Detect which cell encompasses the target text, then output its (x, y) center coordinate. 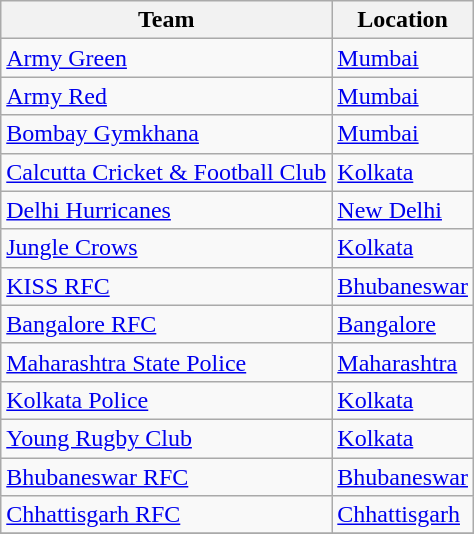
Maharashtra (403, 362)
Chhattisgarh RFC (166, 515)
Kolkata Police (166, 400)
Army Red (166, 96)
Jungle Crows (166, 248)
Calcutta Cricket & Football Club (166, 172)
New Delhi (403, 210)
Bangalore (403, 324)
Young Rugby Club (166, 438)
Bombay Gymkhana (166, 134)
Bangalore RFC (166, 324)
Maharashtra State Police (166, 362)
Army Green (166, 58)
Chhattisgarh (403, 515)
Team (166, 20)
KISS RFC (166, 286)
Delhi Hurricanes (166, 210)
Location (403, 20)
Bhubaneswar RFC (166, 477)
